Locate the cell with the specified text and output its [x, y] center coordinate. 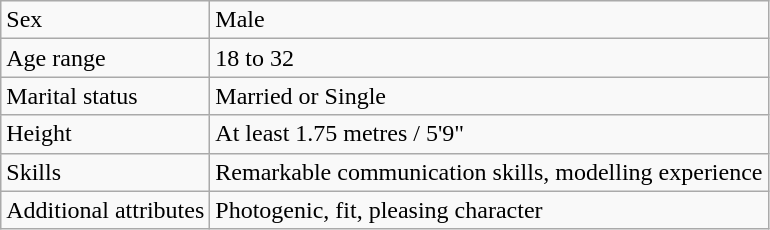
Additional attributes [106, 210]
Skills [106, 172]
18 to 32 [489, 58]
Sex [106, 20]
Photogenic, fit, pleasing character [489, 210]
Male [489, 20]
Remarkable communication skills, modelling experience [489, 172]
Marital status [106, 96]
Age range [106, 58]
Married or Single [489, 96]
At least 1.75 metres / 5'9" [489, 134]
Height [106, 134]
